Pinpoint the cell where the given text exists, returning its [x, y] midpoint coordinate. 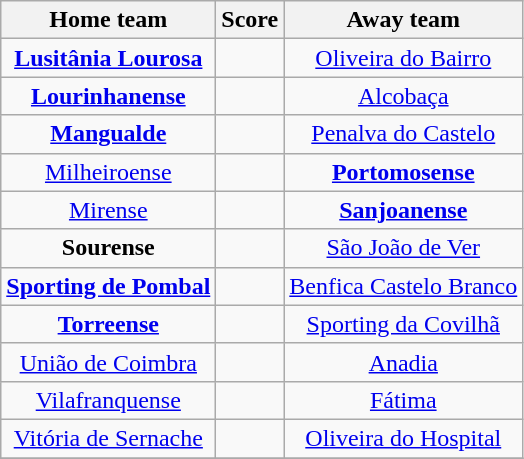
Penalva do Castelo [404, 134]
Portomosense [404, 172]
União de Coimbra [108, 362]
Milheiroense [108, 172]
Vilafranquense [108, 400]
Away team [404, 20]
Lourinhanense [108, 96]
Vitória de Sernache [108, 438]
Mirense [108, 210]
Sporting da Covilhã [404, 324]
Benfica Castelo Branco [404, 286]
Lusitânia Lourosa [108, 58]
Home team [108, 20]
Oliveira do Hospital [404, 438]
Sanjoanense [404, 210]
Score [250, 20]
São João de Ver [404, 248]
Anadia [404, 362]
Oliveira do Bairro [404, 58]
Mangualde [108, 134]
Sporting de Pombal [108, 286]
Sourense [108, 248]
Alcobaça [404, 96]
Torreense [108, 324]
Fátima [404, 400]
